Provide the [X, Y] coordinate of the cell's center where the given text is located.  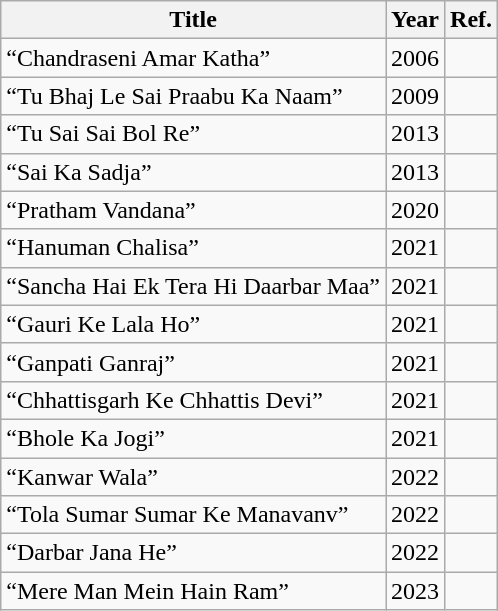
“Tola Sumar Sumar Ke Manavanv” [194, 515]
“Tu Sai Sai Bol Re” [194, 134]
“Chandraseni Amar Katha” [194, 58]
“Darbar Jana He” [194, 553]
Ref. [472, 20]
“Hanuman Chalisa” [194, 248]
Title [194, 20]
“Pratham Vandana” [194, 210]
“Tu Bhaj Le Sai Praabu Ka Naam” [194, 96]
2009 [416, 96]
“Chhattisgarh Ke Chhattis Devi” [194, 400]
“Gauri Ke Lala Ho” [194, 324]
“Bhole Ka Jogi” [194, 438]
2020 [416, 210]
“Sai Ka Sadja” [194, 172]
“Ganpati Ganraj” [194, 362]
“Sancha Hai Ek Tera Hi Daarbar Maa” [194, 286]
“Mere Man Mein Hain Ram” [194, 591]
2023 [416, 591]
Year [416, 20]
“Kanwar Wala” [194, 477]
2006 [416, 58]
